Identify which cell holds the provided text, then report its [x, y] central coordinate. 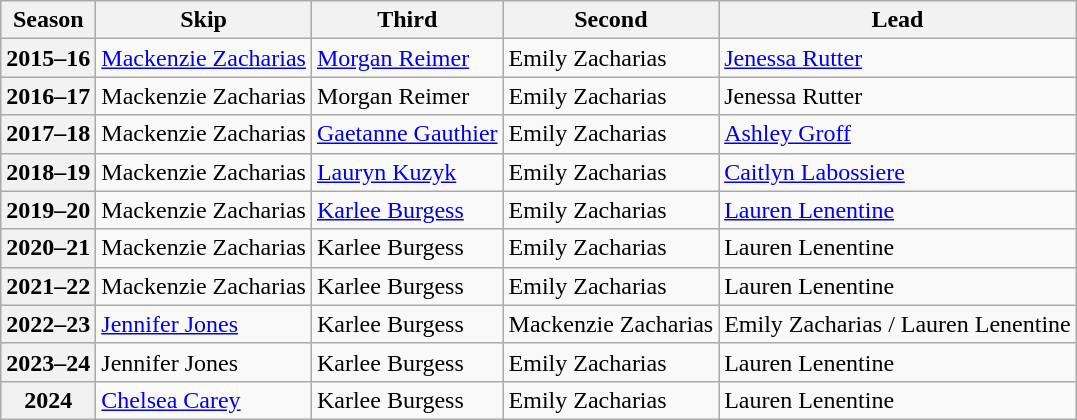
2018–19 [48, 172]
Ashley Groff [898, 134]
Caitlyn Labossiere [898, 172]
2017–18 [48, 134]
2021–22 [48, 286]
Third [407, 20]
Lauryn Kuzyk [407, 172]
Second [611, 20]
2024 [48, 400]
2020–21 [48, 248]
Gaetanne Gauthier [407, 134]
2015–16 [48, 58]
2019–20 [48, 210]
Chelsea Carey [204, 400]
Season [48, 20]
2022–23 [48, 324]
2023–24 [48, 362]
Skip [204, 20]
Lead [898, 20]
2016–17 [48, 96]
Emily Zacharias / Lauren Lenentine [898, 324]
